Provide the (X, Y) coordinate of the cell's center where the given text is located.  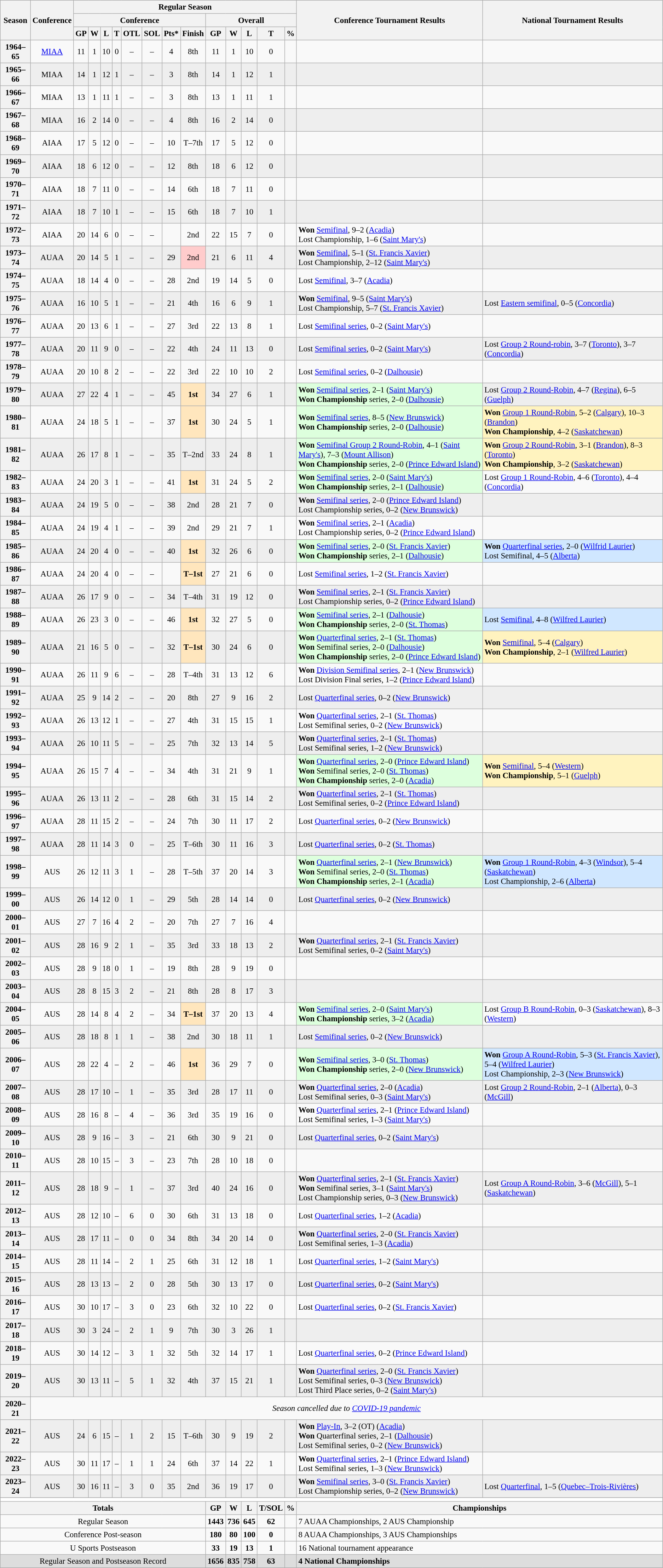
Won Semifinal series, 3–0 (St. Francis Xavier)Lost Championship series, 0–2 (New Brunswick) (390, 1486)
2010–11 (16, 1161)
T–7th (193, 143)
8 AUAA Championships, 3 AUS Championships (479, 1535)
2001–02 (16, 946)
Won Quarterfinal series, 2–0 (Prince Edward Island)Won Semifinal series, 2–0 (St. Thomas)Won Championship series, 2–0 (Acadia) (390, 771)
Lost Group 2 Round-robin, 3–7 (Toronto), 3–7 (Concordia) (572, 349)
Pts* (171, 34)
1982–83 (16, 482)
2012–13 (16, 1216)
Won Semifinal series, 2–0 (Saint Mary's)Won Championship series, 3–2 (Acadia) (390, 1013)
Won Quarterfinal series, 2–0 (St. Francis Xavier)Lost Semifinal series, 1–3 (Acadia) (390, 1239)
2007–08 (16, 1092)
Won Quarterfinal series, 2–1 (New Brunswick)Won Semifinal series, 2–0 (St. Thomas)Won Championship series, 2–1 (Acadia) (390, 872)
835 (234, 1561)
1978–79 (16, 372)
Lost Semifinal, 4–8 (Wilfred Laurier) (572, 619)
Won Semifinal, 9–5 (Saint Mary's)Lost Championship, 5–7 (St. Francis Xavier) (390, 303)
U Sports Postseason (103, 1548)
Lost Group A Round-Robin, 3–6 (McGill), 5–1 (Saskatchewan) (572, 1188)
T/SOL (271, 1508)
1994–95 (16, 771)
1969–70 (16, 166)
1985–86 (16, 551)
Won Play-In, 3–2 (OT) (Acadia)Won Quarterfinal series, 2–1 (Dalhousie)Lost Semifinal series, 0–2 (New Brunswick) (390, 1436)
1983–84 (16, 505)
Won Semifinal series, 2–0 (St. Francis Xavier)Won Championship series, 2–1 (Dalhousie) (390, 551)
Conference Post-season (103, 1535)
Lost Quarterfinal series, 0–2 (St. Thomas) (390, 844)
Won Quarterfinal series, 2–0 (Wilfrid Laurier)Lost Semifinal, 4–5 (Alberta) (572, 551)
1966–67 (16, 98)
Lost Quarterfinal series, 0–2 (Prince Edward Island) (390, 1353)
Won Semifinal Group 2 Round-Robin, 4–1 (Saint Mary's), 7–3 (Mount Allison)Won Championship series, 2–0 (Prince Edward Island) (390, 455)
Won Quarterfinal series, 2–1 (St. Francis Xavier)Won Semifinal series, 3–1 (Saint Mary's)Lost Championship series, 0–3 (New Brunswick) (390, 1188)
1972–73 (16, 234)
2006–07 (16, 1064)
Season (16, 21)
Won Division Semifinal series, 2–1 (New Brunswick)Lost Division Final series, 1–2 (Prince Edward Island) (390, 674)
2013–14 (16, 1239)
Lost Semifinal series, 1–2 (St. Francis Xavier) (390, 574)
Lost Semifinal series, 0–2 (New Brunswick) (390, 1037)
7 AUAA Championships, 2 AUS Championship (479, 1522)
SOL (152, 34)
1970–71 (16, 189)
62 (271, 1522)
1997–98 (16, 844)
Won Group 1 Round-Robin, 4–3 (Windsor), 5–4 (Saskatchewan)Lost Championship, 2–6 (Alberta) (572, 872)
2023–24 (16, 1486)
41 (171, 482)
4 National Championships (479, 1561)
Won Group 2 Round-Robin, 3–1 (Brandon), 8–3 (Toronto)Won Championship, 3–2 (Saskatchewan) (572, 455)
Won Group A Round-Robin, 5–3 (St. Francis Xavier), 5–4 (Wilfred Laurier)Lost Championship, 2–3 (New Brunswick) (572, 1064)
1992–93 (16, 720)
1979–80 (16, 395)
100 (249, 1535)
Won Semifinal series, 2–1 (Saint Mary's)Won Championship series, 2–0 (Dalhousie) (390, 395)
OTL (132, 34)
Won Semifinal series, 2–0 (Saint Mary's)Won Championship series, 2–1 (Dalhousie) (390, 482)
1967–68 (16, 120)
1975–76 (16, 303)
2015–16 (16, 1285)
2002–03 (16, 968)
Lost Quarterfinal, 1–5 (Quebec–Trois-Rivières) (572, 1486)
Lost Semifinal, 3–7 (Acadia) (390, 280)
T–5th (193, 872)
1973–74 (16, 258)
2016–17 (16, 1307)
Conference Tournament Results (390, 21)
1976–77 (16, 326)
Season cancelled due to COVID-19 pandemic (346, 1408)
2021–22 (16, 1436)
2019–20 (16, 1380)
1989–90 (16, 647)
2005–06 (16, 1037)
2020–21 (16, 1408)
1443 (215, 1522)
1964–65 (16, 52)
645 (249, 1522)
1974–75 (16, 280)
1998–99 (16, 872)
Lost Group 2 Round-Robin, 2–1 (Alberta), 0–3 (McGill) (572, 1092)
2018–19 (16, 1353)
Won Quarterfinal series, 2–1 (St. Thomas)Won Semifinal series, 2–0 (Dalhousie)Won Championship series, 2–0 (Prince Edward Island) (390, 647)
Won Semifinal series, 2–0 (Prince Edward Island)Lost Championship series, 0–2 (New Brunswick) (390, 505)
1971–72 (16, 212)
Won Semifinal, 5–4 (Calgary)Won Championship, 2–1 (Wilfred Laurier) (572, 647)
Lost Quarterfinal series, 0–2 (St. Francis Xavier) (390, 1307)
1986–87 (16, 574)
Won Quarterfinal series, 2–1 (Prince Edward Island)Lost Semifinal series, 1–3 (New Brunswick) (390, 1464)
180 (215, 1535)
1981–82 (16, 455)
Won Quarterfinal series, 2–0 (St. Francis Xavier)Lost Semifinal series, 0–3 (New Brunswick)Lost Third Place series, 0–2 (Saint Mary's) (390, 1380)
Lost Quarterfinal series, 1–2 (Acadia) (390, 1216)
Lost Group 1 Round-Robin, 4–6 (Toronto), 4–4 (Concordia) (572, 482)
2017–18 (16, 1330)
Won Quarterfinal series, 2–1 (St. Francis Xavier)Lost Semifinal series, 0–2 (Saint Mary's) (390, 946)
736 (234, 1522)
1656 (215, 1561)
1990–91 (16, 674)
Won Quarterfinal series, 2–1 (St. Thomas)Lost Semifinal series, 1–2 (New Brunswick) (390, 743)
Finish (193, 34)
1977–78 (16, 349)
1980–81 (16, 422)
Won Group 1 Round-Robin, 5–2 (Calgary), 10–3 (Brandon)Won Championship, 4–2 (Saskatchewan) (572, 422)
1965–66 (16, 74)
2000–01 (16, 922)
Won Quarterfinal series, 2–0 (Acadia)Lost Semifinal series, 0–3 (Saint Mary's) (390, 1092)
Won Semifinal series, 2–1 (St. Francis Xavier)Lost Championship series, 0–2 (Prince Edward Island) (390, 597)
1984–85 (16, 528)
1999–00 (16, 900)
Championships (479, 1508)
2014–15 (16, 1261)
Lost Group B Round-Robin, 0–3 (Saskatchewan), 8–3 (Western) (572, 1013)
39 (171, 528)
Won Semifinal series, 2–1 (Acadia)Lost Championship series, 0–2 (Prince Edward Island) (390, 528)
Won Semifinal, 5–4 (Western)Won Championship, 5–1 (Guelph) (572, 771)
Won Quarterfinal series, 2–1 (St. Thomas)Lost Semifinal series, 0–2 (Prince Edward Island) (390, 798)
2009–10 (16, 1137)
Lost Quarterfinal series, 1–2 (Saint Mary's) (390, 1261)
1996–97 (16, 822)
Won Semifinal, 9–2 (Acadia)Lost Championship, 1–6 (Saint Mary's) (390, 234)
1993–94 (16, 743)
T–2nd (193, 455)
1988–89 (16, 619)
1991–92 (16, 698)
National Tournament Results (572, 21)
45 (171, 395)
16 National tournament appearance (479, 1548)
Won Semifinal series, 3–0 (St. Thomas)Won Championship series, 2–0 (New Brunswick) (390, 1064)
Overall (251, 21)
2008–09 (16, 1115)
2011–12 (16, 1188)
Won Semifinal series, 8–5 (New Brunswick)Won Championship series, 2–0 (Dalhousie) (390, 422)
Won Quarterfinal series, 2–1 (Prince Edward Island)Lost Semifinal series, 1–3 (Saint Mary's) (390, 1115)
2003–04 (16, 991)
2022–23 (16, 1464)
Lost Group 2 Round-Robin, 4–7 (Regina), 6–5 (Guelph) (572, 395)
2004–05 (16, 1013)
Lost Eastern semifinal, 0–5 (Concordia) (572, 303)
1968–69 (16, 143)
1995–96 (16, 798)
Totals (103, 1508)
Won Semifinal, 5–1 (St. Francis Xavier)Lost Championship, 2–12 (Saint Mary's) (390, 258)
Won Semifinal series, 2–1 (Dalhousie)Won Championship series, 2–0 (St. Thomas) (390, 619)
Won Quarterfinal series, 2–1 (St. Thomas)Lost Semifinal series, 0–2 (New Brunswick) (390, 720)
758 (249, 1561)
63 (271, 1561)
Lost Semifinal series, 0–2 (Dalhousie) (390, 372)
80 (234, 1535)
Regular Season and Postseason Record (103, 1561)
1987–88 (16, 597)
